Extract the [x, y] coordinate from the center of the cell holding the provided text.  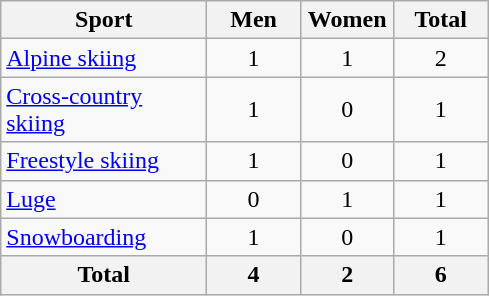
Snowboarding [104, 237]
Luge [104, 199]
Cross-country skiing [104, 110]
Women [347, 20]
Freestyle skiing [104, 161]
4 [254, 275]
Men [254, 20]
Alpine skiing [104, 58]
6 [441, 275]
Sport [104, 20]
